Extract the (x, y) coordinate from the center of the cell holding the provided text.  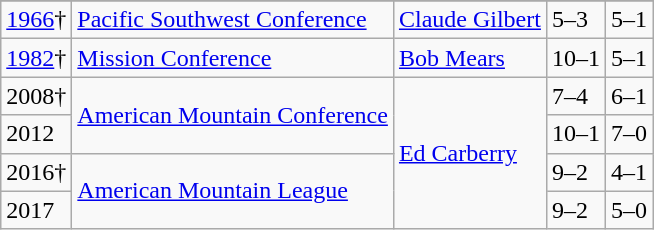
6–1 (630, 96)
1982† (36, 58)
Ed Carberry (470, 153)
5–0 (630, 210)
American Mountain League (233, 191)
Claude Gilbert (470, 20)
2017 (36, 210)
Pacific Southwest Conference (233, 20)
7–0 (630, 134)
2016† (36, 172)
5–3 (576, 20)
4–1 (630, 172)
7–4 (576, 96)
1966† (36, 20)
Bob Mears (470, 58)
American Mountain Conference (233, 115)
2012 (36, 134)
Mission Conference (233, 58)
2008† (36, 96)
